Pinpoint the cell where the given text exists, returning its (X, Y) midpoint coordinate. 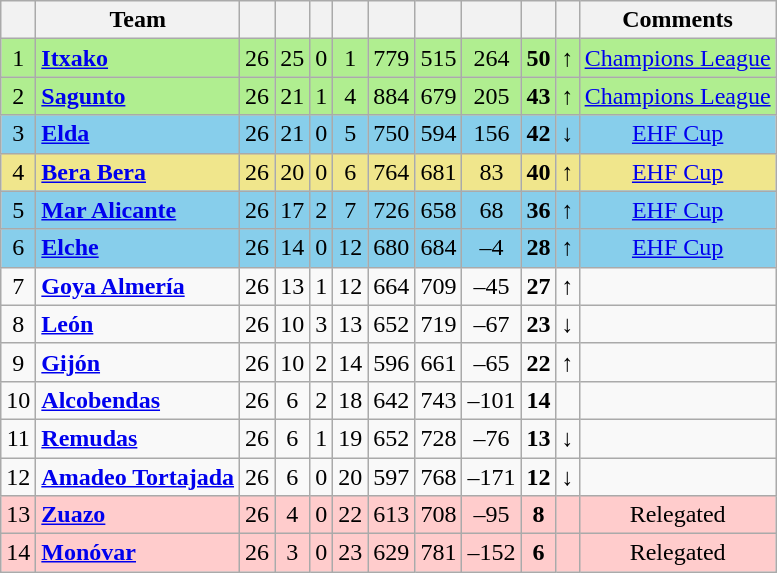
25 (292, 58)
36 (538, 210)
–101 (492, 400)
597 (392, 477)
679 (438, 96)
–95 (492, 515)
Zuazo (138, 515)
684 (438, 248)
750 (392, 134)
642 (392, 400)
Monóvar (138, 553)
Gijón (138, 362)
156 (492, 134)
768 (438, 477)
Amadeo Tortajada (138, 477)
27 (538, 286)
743 (438, 400)
León (138, 324)
779 (392, 58)
–4 (492, 248)
Comments (678, 20)
28 (538, 248)
708 (438, 515)
Elche (138, 248)
709 (438, 286)
11 (18, 438)
680 (392, 248)
884 (392, 96)
205 (492, 96)
596 (392, 362)
Elda (138, 134)
19 (350, 438)
Alcobendas (138, 400)
–65 (492, 362)
613 (392, 515)
629 (392, 553)
Sagunto (138, 96)
658 (438, 210)
719 (438, 324)
17 (292, 210)
Itxako (138, 58)
40 (538, 172)
–76 (492, 438)
Team (138, 20)
–67 (492, 324)
Mar Alicante (138, 210)
781 (438, 553)
664 (392, 286)
Goya Almería (138, 286)
Remudas (138, 438)
594 (438, 134)
–152 (492, 553)
–171 (492, 477)
661 (438, 362)
9 (18, 362)
50 (538, 58)
43 (538, 96)
Bera Bera (138, 172)
681 (438, 172)
83 (492, 172)
515 (438, 58)
728 (438, 438)
42 (538, 134)
68 (492, 210)
–45 (492, 286)
18 (350, 400)
764 (392, 172)
264 (492, 58)
726 (392, 210)
